Return [x, y] of the center of cell containing provided text 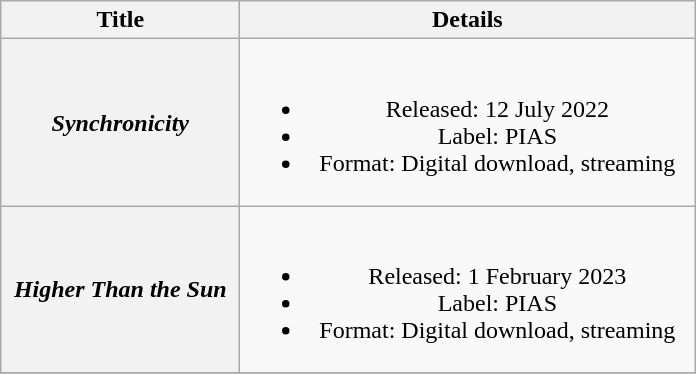
Details [468, 20]
Higher Than the Sun [120, 290]
Title [120, 20]
Released: 12 July 2022Label: PIASFormat: Digital download, streaming [468, 122]
Released: 1 February 2023Label: PIASFormat: Digital download, streaming [468, 290]
Synchronicity [120, 122]
